Return (x, y) of the center of cell containing provided text 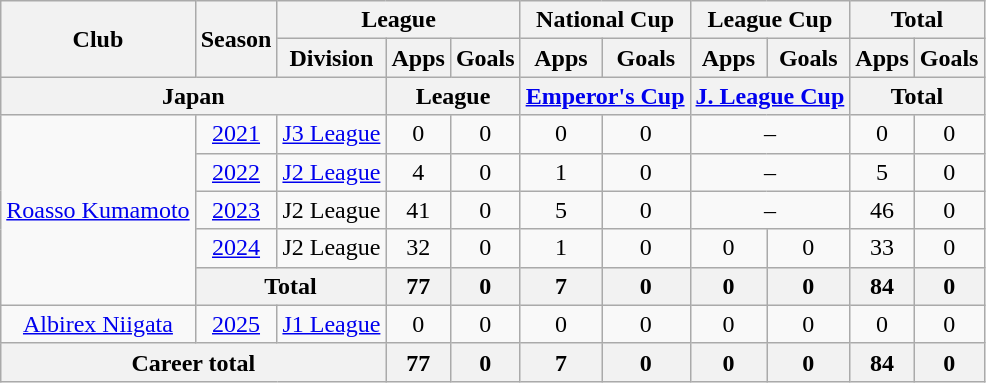
2023 (236, 210)
46 (882, 210)
Japan (194, 96)
4 (418, 172)
2022 (236, 172)
32 (418, 248)
Emperor's Cup (605, 96)
2021 (236, 134)
2024 (236, 248)
J1 League (332, 324)
41 (418, 210)
Roasso Kumamoto (98, 210)
Division (332, 58)
2025 (236, 324)
Career total (194, 362)
Club (98, 39)
League Cup (770, 20)
National Cup (605, 20)
J3 League (332, 134)
Albirex Niigata (98, 324)
33 (882, 248)
Season (236, 39)
J. League Cup (770, 96)
